From the cell containing the given text, extract its center point as (x, y) coordinate. 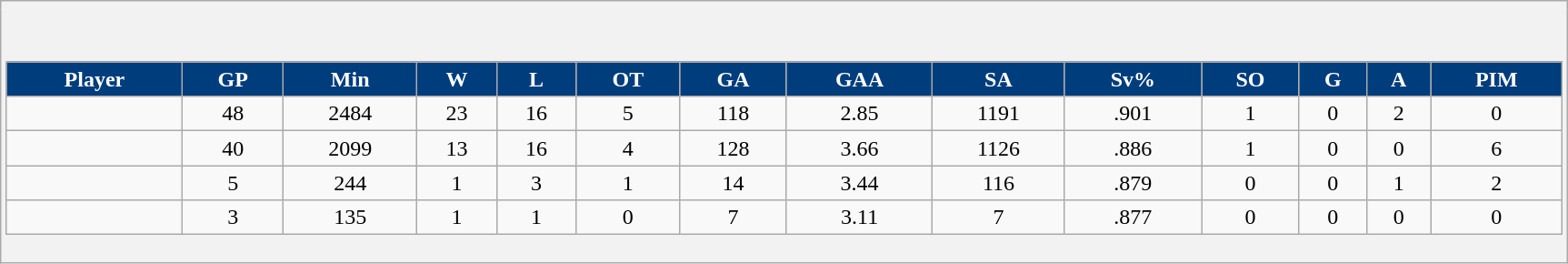
244 (351, 183)
.877 (1133, 218)
13 (456, 148)
Sv% (1133, 79)
23 (456, 114)
.901 (1133, 114)
1126 (998, 148)
3.66 (860, 148)
A (1398, 79)
135 (351, 218)
.886 (1133, 148)
116 (998, 183)
W (456, 79)
4 (628, 148)
GA (733, 79)
3.44 (860, 183)
SO (1251, 79)
GAA (860, 79)
118 (733, 114)
PIM (1496, 79)
2099 (351, 148)
OT (628, 79)
GP (233, 79)
Min (351, 79)
40 (233, 148)
L (536, 79)
G (1333, 79)
.879 (1133, 183)
128 (733, 148)
SA (998, 79)
48 (233, 114)
2484 (351, 114)
2.85 (860, 114)
Player (95, 79)
1191 (998, 114)
3.11 (860, 218)
6 (1496, 148)
14 (733, 183)
